Provide the (x, y) coordinate of the cell's center where the given text is located.  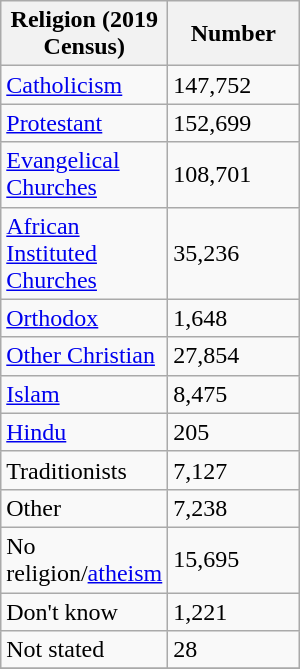
Not stated (84, 650)
Don't know (84, 611)
108,701 (234, 174)
28 (234, 650)
35,236 (234, 253)
152,699 (234, 123)
Hindu (84, 432)
Number (234, 34)
Other (84, 508)
Traditionists (84, 470)
Catholicism (84, 85)
No religion/atheism (84, 560)
Evangelical Churches (84, 174)
7,127 (234, 470)
African Instituted Churches (84, 253)
1,648 (234, 318)
Protestant (84, 123)
Islam (84, 394)
1,221 (234, 611)
205 (234, 432)
Other Christian (84, 356)
Orthodox (84, 318)
15,695 (234, 560)
147,752 (234, 85)
Religion (2019 Census) (84, 34)
27,854 (234, 356)
7,238 (234, 508)
8,475 (234, 394)
